From the cell containing the given text, extract its center point as [X, Y] coordinate. 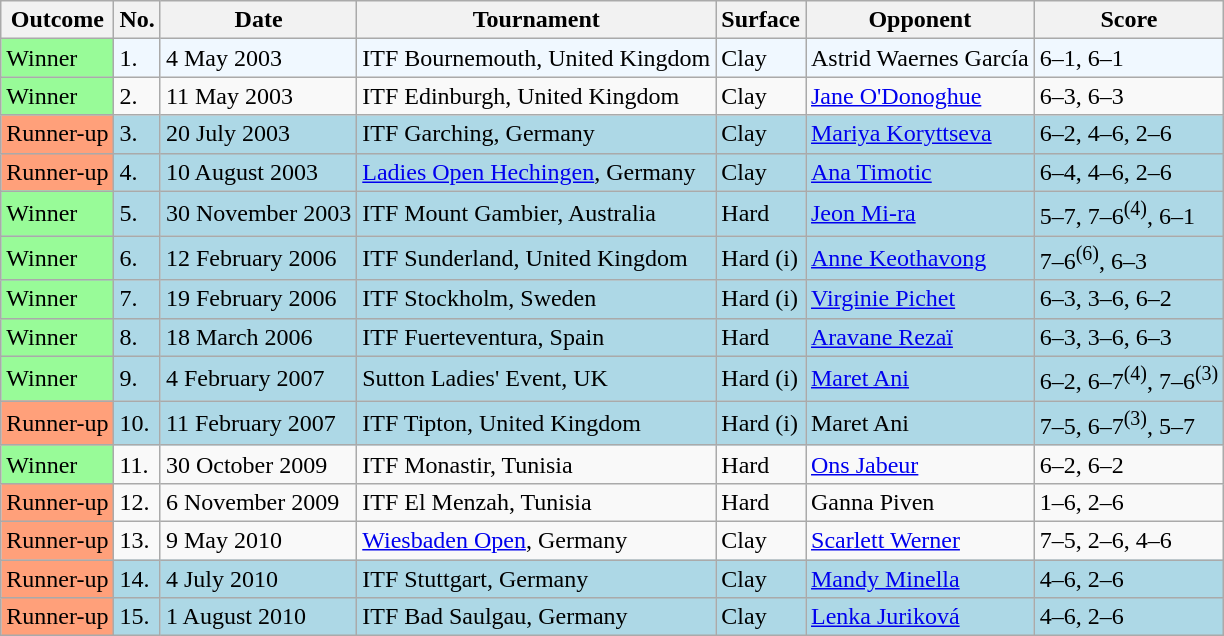
Date [258, 20]
5–7, 7–6(4), 6–1 [1129, 214]
ITF Monastir, Tunisia [536, 464]
Aravane Rezaï [920, 337]
7–5, 6–7(3), 5–7 [1129, 424]
6–1, 6–1 [1129, 58]
No. [137, 20]
6–3, 6–3 [1129, 96]
7–6(6), 6–3 [1129, 258]
30 November 2003 [258, 214]
6–2, 4–6, 2–6 [1129, 134]
Ganna Piven [920, 502]
ITF Stockholm, Sweden [536, 299]
4. [137, 172]
6–4, 4–6, 2–6 [1129, 172]
11 May 2003 [258, 96]
6–3, 3–6, 6–2 [1129, 299]
ITF Edinburgh, United Kingdom [536, 96]
2. [137, 96]
13. [137, 541]
30 October 2009 [258, 464]
4 July 2010 [258, 579]
Ana Timotic [920, 172]
20 July 2003 [258, 134]
Astrid Waernes García [920, 58]
7–5, 2–6, 4–6 [1129, 541]
7. [137, 299]
Ladies Open Hechingen, Germany [536, 172]
11. [137, 464]
ITF Tipton, United Kingdom [536, 424]
ITF Bad Saulgau, Germany [536, 617]
1–6, 2–6 [1129, 502]
4 February 2007 [258, 378]
ITF El Menzah, Tunisia [536, 502]
Virginie Pichet [920, 299]
ITF Sunderland, United Kingdom [536, 258]
6. [137, 258]
6 November 2009 [258, 502]
Jeon Mi-ra [920, 214]
9 May 2010 [258, 541]
12. [137, 502]
ITF Fuerteventura, Spain [536, 337]
Wiesbaden Open, Germany [536, 541]
Outcome [58, 20]
6–3, 3–6, 6–3 [1129, 337]
15. [137, 617]
1 August 2010 [258, 617]
ITF Bournemouth, United Kingdom [536, 58]
5. [137, 214]
6–2, 6–7(4), 7–6(3) [1129, 378]
4 May 2003 [258, 58]
10. [137, 424]
12 February 2006 [258, 258]
ITF Stuttgart, Germany [536, 579]
Lenka Juriková [920, 617]
Scarlett Werner [920, 541]
Tournament [536, 20]
ITF Mount Gambier, Australia [536, 214]
19 February 2006 [258, 299]
Sutton Ladies' Event, UK [536, 378]
Surface [761, 20]
18 March 2006 [258, 337]
Score [1129, 20]
Ons Jabeur [920, 464]
Opponent [920, 20]
10 August 2003 [258, 172]
9. [137, 378]
Mandy Minella [920, 579]
Jane O'Donoghue [920, 96]
Mariya Koryttseva [920, 134]
1. [137, 58]
6–2, 6–2 [1129, 464]
8. [137, 337]
3. [137, 134]
ITF Garching, Germany [536, 134]
Anne Keothavong [920, 258]
14. [137, 579]
11 February 2007 [258, 424]
